Return [x, y] of the center of cell containing provided text 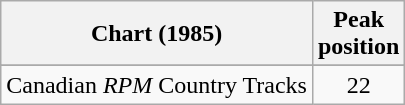
Chart (1985) [157, 34]
Canadian RPM Country Tracks [157, 85]
Peakposition [358, 34]
22 [358, 85]
